Scan for the cell matching the given text and deliver its (X, Y) coordinate at center. 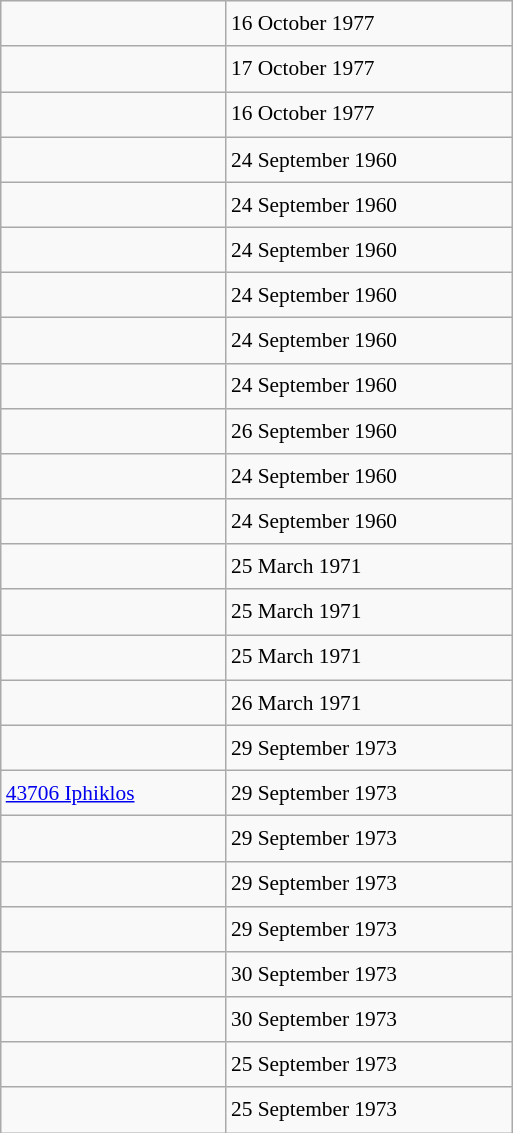
26 September 1960 (369, 430)
17 October 1977 (369, 68)
26 March 1971 (369, 702)
43706 Iphiklos (114, 792)
